Output the [X, Y] coordinate of the center of the cell containing the given text.  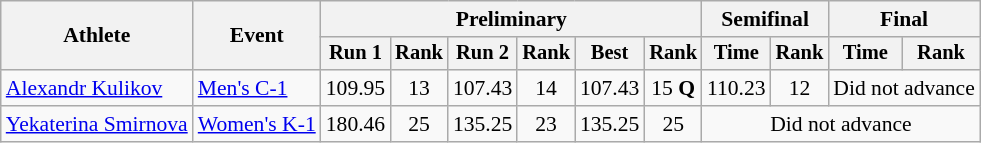
Preliminary [512, 19]
14 [546, 88]
13 [419, 88]
Athlete [97, 36]
Event [257, 36]
23 [546, 124]
Semifinal [765, 19]
Women's K-1 [257, 124]
Men's C-1 [257, 88]
Alexandr Kulikov [97, 88]
Run 2 [482, 54]
Yekaterina Smirnova [97, 124]
Final [904, 19]
110.23 [736, 88]
Best [610, 54]
Run 1 [356, 54]
109.95 [356, 88]
12 [800, 88]
15 Q [673, 88]
180.46 [356, 124]
